Capture the cell that displays the provided text and extract its (X, Y) central coordinate. 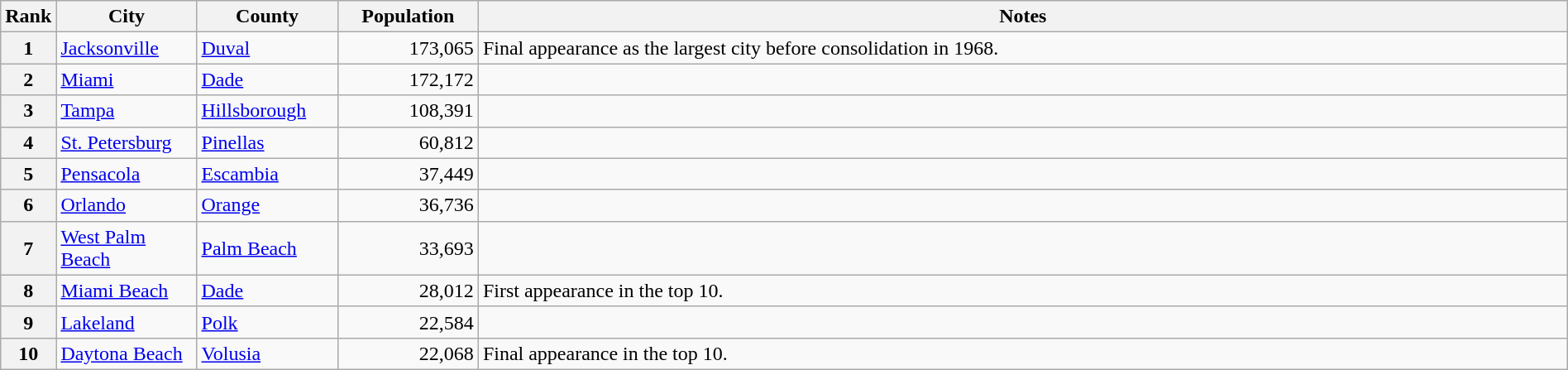
172,172 (408, 79)
3 (28, 111)
Jacksonville (127, 48)
Palm Beach (267, 248)
Rank (28, 17)
60,812 (408, 142)
22,068 (408, 353)
36,736 (408, 205)
City (127, 17)
First appearance in the top 10. (1022, 291)
7 (28, 248)
37,449 (408, 174)
8 (28, 291)
Miami (127, 79)
Orlando (127, 205)
Miami Beach (127, 291)
Daytona Beach (127, 353)
County (267, 17)
Pensacola (127, 174)
Final appearance in the top 10. (1022, 353)
Tampa (127, 111)
1 (28, 48)
28,012 (408, 291)
Polk (267, 322)
Lakeland (127, 322)
Orange (267, 205)
9 (28, 322)
Pinellas (267, 142)
Escambia (267, 174)
4 (28, 142)
6 (28, 205)
Volusia (267, 353)
West Palm Beach (127, 248)
2 (28, 79)
5 (28, 174)
108,391 (408, 111)
173,065 (408, 48)
10 (28, 353)
Hillsborough (267, 111)
Notes (1022, 17)
Duval (267, 48)
Final appearance as the largest city before consolidation in 1968. (1022, 48)
Population (408, 17)
22,584 (408, 322)
St. Petersburg (127, 142)
33,693 (408, 248)
